Identify which cell holds the provided text, then report its (X, Y) central coordinate. 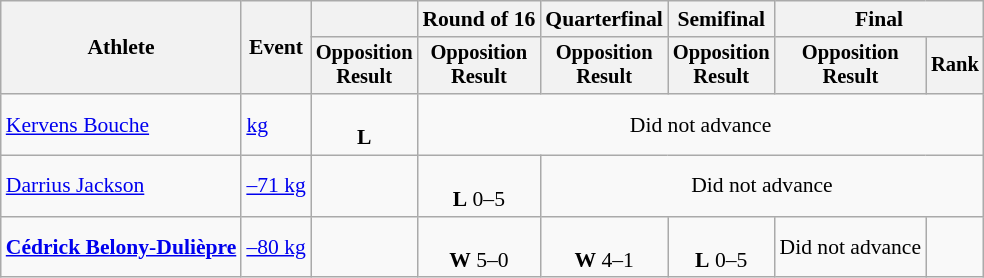
kg (276, 124)
W 5–0 (478, 248)
Athlete (122, 48)
Darrius Jackson (122, 186)
–71 kg (276, 186)
Quarterfinal (604, 19)
Round of 16 (478, 19)
Event (276, 48)
W 4–1 (604, 248)
Semifinal (722, 19)
Cédrick Belony-Dulièpre (122, 248)
Rank (955, 66)
Kervens Bouche (122, 124)
–80 kg (276, 248)
L (364, 124)
Final (880, 19)
